Return [x, y] of the center of cell containing provided text 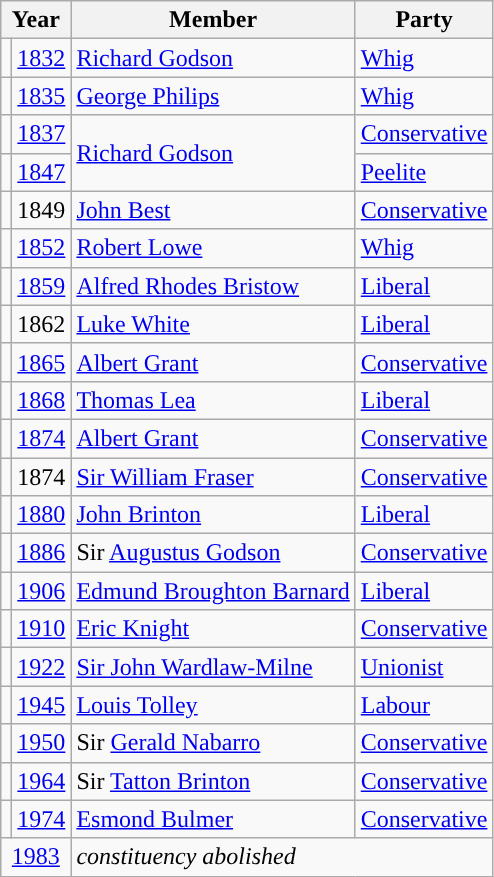
1865 [42, 362]
1950 [42, 743]
1837 [42, 134]
John Brinton [213, 515]
1983 [36, 857]
1974 [42, 819]
Sir John Wardlaw-Milne [213, 667]
Party [424, 20]
Eric Knight [213, 629]
Labour [424, 705]
John Best [213, 210]
Year [36, 20]
1906 [42, 591]
1922 [42, 667]
constituency abolished [282, 857]
1849 [42, 210]
Peelite [424, 172]
1859 [42, 286]
1847 [42, 172]
1868 [42, 400]
1852 [42, 248]
George Philips [213, 96]
1964 [42, 781]
1835 [42, 96]
Thomas Lea [213, 400]
Alfred Rhodes Bristow [213, 286]
Sir Gerald Nabarro [213, 743]
Edmund Broughton Barnard [213, 591]
Sir William Fraser [213, 477]
Sir Augustus Godson [213, 553]
1880 [42, 515]
Member [213, 20]
Unionist [424, 667]
Luke White [213, 324]
1862 [42, 324]
Esmond Bulmer [213, 819]
1886 [42, 553]
1910 [42, 629]
1945 [42, 705]
Sir Tatton Brinton [213, 781]
1832 [42, 58]
Louis Tolley [213, 705]
Robert Lowe [213, 248]
